Find where the given text appears and provide that cell's center as [X, Y] coordinate. 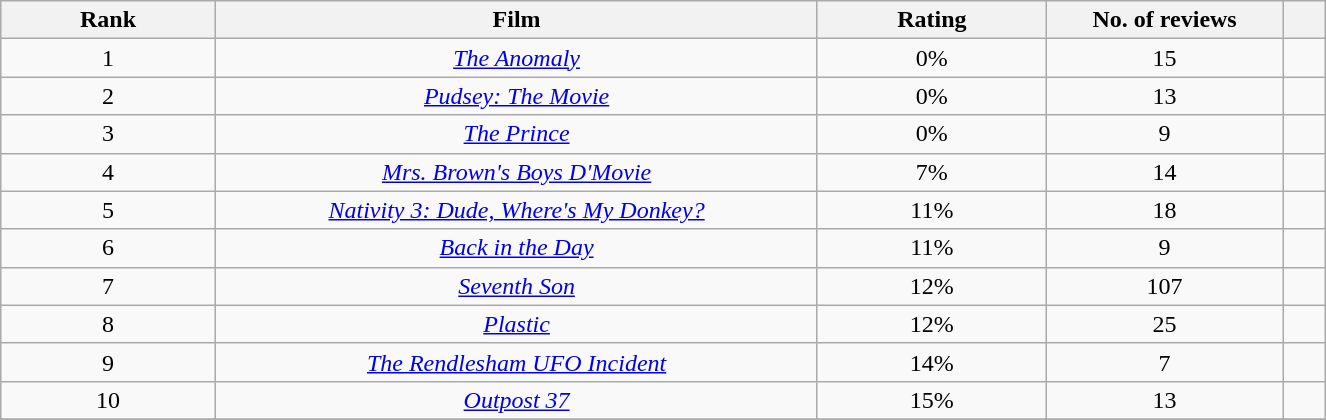
6 [108, 248]
4 [108, 172]
The Prince [517, 134]
Outpost 37 [517, 400]
No. of reviews [1164, 20]
14% [932, 362]
Seventh Son [517, 286]
Back in the Day [517, 248]
The Rendlesham UFO Incident [517, 362]
Rank [108, 20]
5 [108, 210]
Nativity 3: Dude, Where's My Donkey? [517, 210]
107 [1164, 286]
15% [932, 400]
7% [932, 172]
Pudsey: The Movie [517, 96]
3 [108, 134]
The Anomaly [517, 58]
8 [108, 324]
2 [108, 96]
18 [1164, 210]
Film [517, 20]
1 [108, 58]
Rating [932, 20]
Mrs. Brown's Boys D'Movie [517, 172]
25 [1164, 324]
10 [108, 400]
Plastic [517, 324]
14 [1164, 172]
15 [1164, 58]
